Determine the [X, Y] coordinate at the center of the cell enclosing the given text.  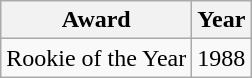
Rookie of the Year [96, 58]
Year [222, 20]
1988 [222, 58]
Award [96, 20]
